Output the (x, y) coordinate of the center of the cell containing the given text.  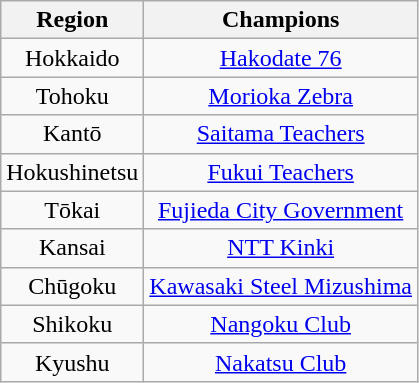
Fujieda City Government (281, 210)
Fukui Teachers (281, 172)
Kansai (72, 248)
Shikoku (72, 324)
Chūgoku (72, 286)
Kyushu (72, 362)
Tōkai (72, 210)
NTT Kinki (281, 248)
Champions (281, 20)
Hakodate 76 (281, 58)
Kantō (72, 134)
Kawasaki Steel Mizushima (281, 286)
Morioka Zebra (281, 96)
Region (72, 20)
Hokkaido (72, 58)
Nakatsu Club (281, 362)
Saitama Teachers (281, 134)
Hokushinetsu (72, 172)
Nangoku Club (281, 324)
Tohoku (72, 96)
